Scan for the cell matching the given text and deliver its [X, Y] coordinate at center. 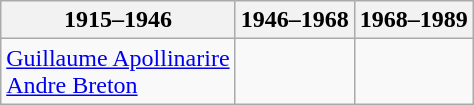
1946–1968 [294, 20]
1968–1989 [414, 20]
1915–1946 [118, 20]
Guillaume ApollinarireAndre Breton [118, 72]
